Locate the cell with the specified text and output its [X, Y] center coordinate. 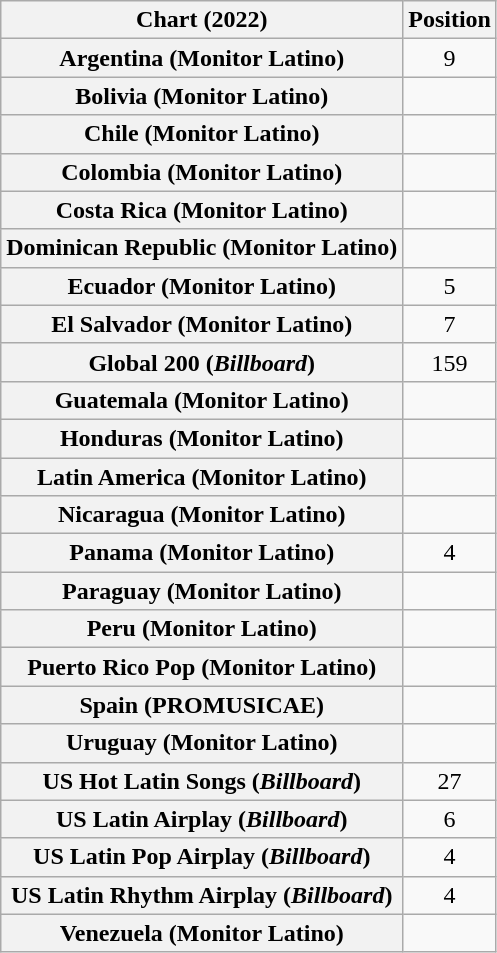
Chile (Monitor Latino) [202, 134]
Paraguay (Monitor Latino) [202, 591]
Global 200 (Billboard) [202, 362]
159 [450, 362]
5 [450, 286]
US Hot Latin Songs (Billboard) [202, 781]
Venezuela (Monitor Latino) [202, 933]
Latin America (Monitor Latino) [202, 477]
El Salvador (Monitor Latino) [202, 324]
Puerto Rico Pop (Monitor Latino) [202, 667]
Honduras (Monitor Latino) [202, 438]
Costa Rica (Monitor Latino) [202, 210]
Guatemala (Monitor Latino) [202, 400]
Chart (2022) [202, 20]
Position [450, 20]
Spain (PROMUSICAE) [202, 705]
Dominican Republic (Monitor Latino) [202, 248]
Panama (Monitor Latino) [202, 553]
Bolivia (Monitor Latino) [202, 96]
7 [450, 324]
US Latin Rhythm Airplay (Billboard) [202, 895]
US Latin Airplay (Billboard) [202, 819]
Argentina (Monitor Latino) [202, 58]
Ecuador (Monitor Latino) [202, 286]
Uruguay (Monitor Latino) [202, 743]
6 [450, 819]
Colombia (Monitor Latino) [202, 172]
Nicaragua (Monitor Latino) [202, 515]
27 [450, 781]
Peru (Monitor Latino) [202, 629]
US Latin Pop Airplay (Billboard) [202, 857]
9 [450, 58]
